Find where the given text appears and provide that cell's center as (x, y) coordinate. 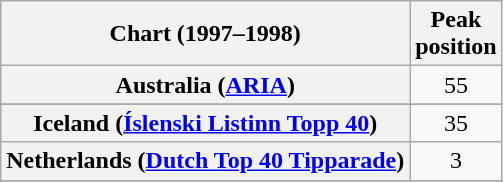
Peakposition (456, 34)
Chart (1997–1998) (206, 34)
35 (456, 123)
Australia (ARIA) (206, 85)
3 (456, 161)
Iceland (Íslenski Listinn Topp 40) (206, 123)
Netherlands (Dutch Top 40 Tipparade) (206, 161)
55 (456, 85)
